Find where the given text appears and provide that cell's center as [X, Y] coordinate. 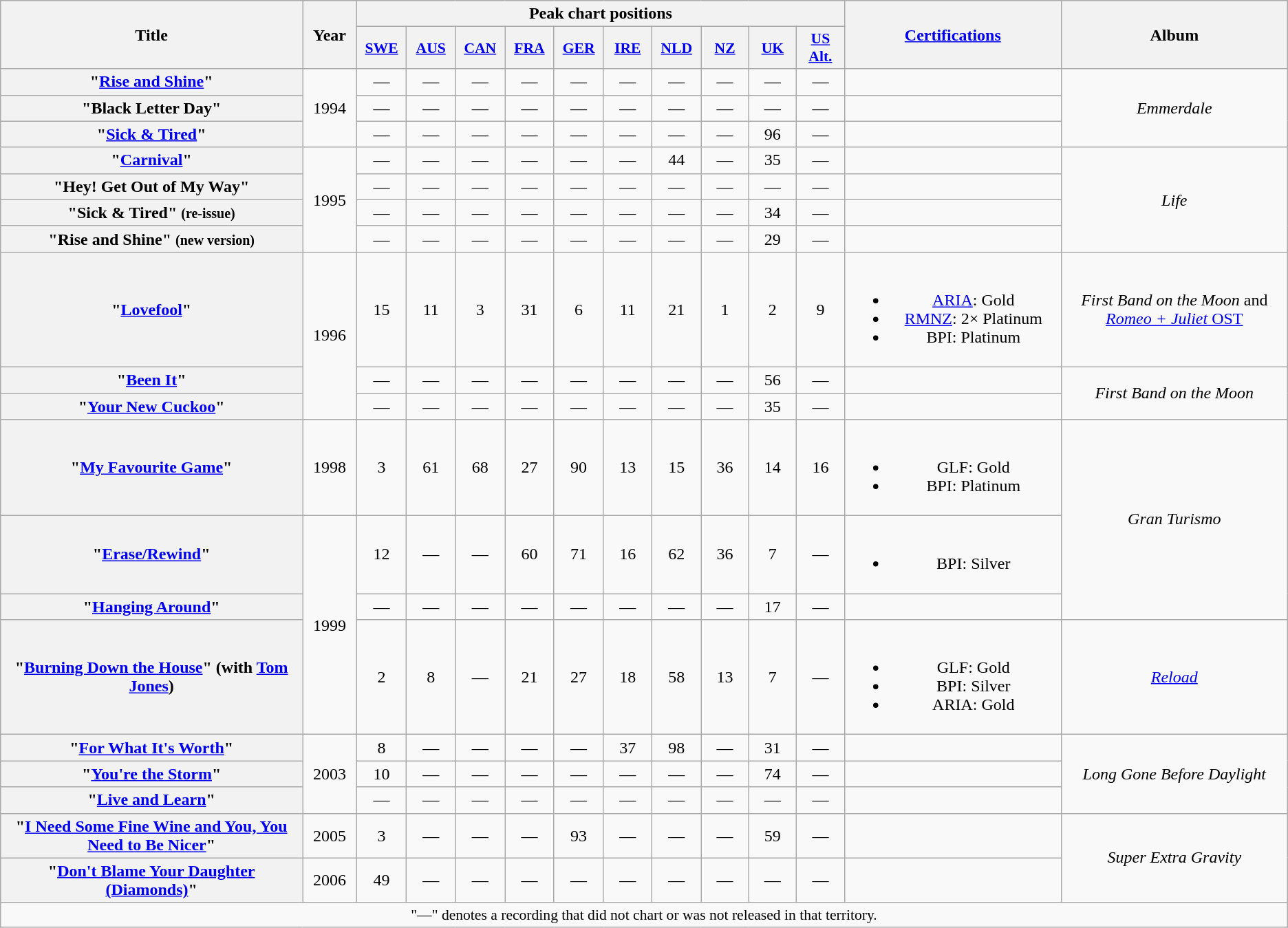
GLF: GoldBPI: SilverARIA: Gold [952, 677]
93 [579, 835]
6 [579, 310]
"—" denotes a recording that did not chart or was not released in that territory. [644, 915]
1995 [330, 199]
US Alt. [821, 48]
1998 [330, 468]
62 [676, 554]
56 [772, 380]
"Sick & Tired" (re-issue) [151, 213]
Life [1174, 199]
49 [382, 881]
"Erase/Rewind" [151, 554]
44 [676, 160]
Certifications [952, 34]
"Live and Learn" [151, 800]
9 [821, 310]
1 [725, 310]
First Band on the Moon [1174, 393]
"Hey! Get Out of My Way" [151, 186]
17 [772, 607]
IRE [627, 48]
NZ [725, 48]
"Burning Down the House" (with Tom Jones) [151, 677]
"Black Letter Day" [151, 108]
"You're the Storm" [151, 774]
"My Favourite Game" [151, 468]
"Rise and Shine" [151, 82]
"Lovefool" [151, 310]
"Your New Cuckoo" [151, 407]
10 [382, 774]
"Hanging Around" [151, 607]
96 [772, 134]
BPI: Silver [952, 554]
1999 [330, 625]
71 [579, 554]
Title [151, 34]
29 [772, 239]
18 [627, 677]
58 [676, 677]
98 [676, 748]
Super Extra Gravity [1174, 858]
59 [772, 835]
"Sick & Tired" [151, 134]
"Been It" [151, 380]
1996 [330, 336]
Gran Turismo [1174, 520]
Album [1174, 34]
AUS [431, 48]
34 [772, 213]
2005 [330, 835]
60 [530, 554]
"For What It's Worth" [151, 748]
61 [431, 468]
GER [579, 48]
2006 [330, 881]
74 [772, 774]
SWE [382, 48]
"I Need Some Fine Wine and You, You Need to Be Nicer" [151, 835]
GLF: GoldBPI: Platinum [952, 468]
NLD [676, 48]
2003 [330, 774]
Reload [1174, 677]
37 [627, 748]
"Don't Blame Your Daughter (Diamonds)" [151, 881]
Year [330, 34]
Emmerdale [1174, 108]
ARIA: GoldRMNZ: 2× PlatinumBPI: Platinum [952, 310]
UK [772, 48]
12 [382, 554]
68 [480, 468]
"Rise and Shine" (new version) [151, 239]
"Carnival" [151, 160]
14 [772, 468]
FRA [530, 48]
90 [579, 468]
Long Gone Before Daylight [1174, 774]
First Band on the Moon and Romeo + Juliet OST [1174, 310]
Peak chart positions [601, 14]
CAN [480, 48]
1994 [330, 108]
